Return (X, Y) of the center of cell containing provided text 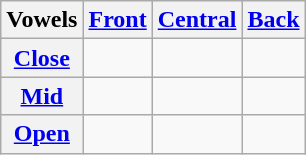
Central (197, 20)
Front (118, 20)
Close (42, 58)
Mid (42, 96)
Open (42, 134)
Vowels (42, 20)
Back (274, 20)
